Scan for the cell matching the given text and deliver its [x, y] coordinate at center. 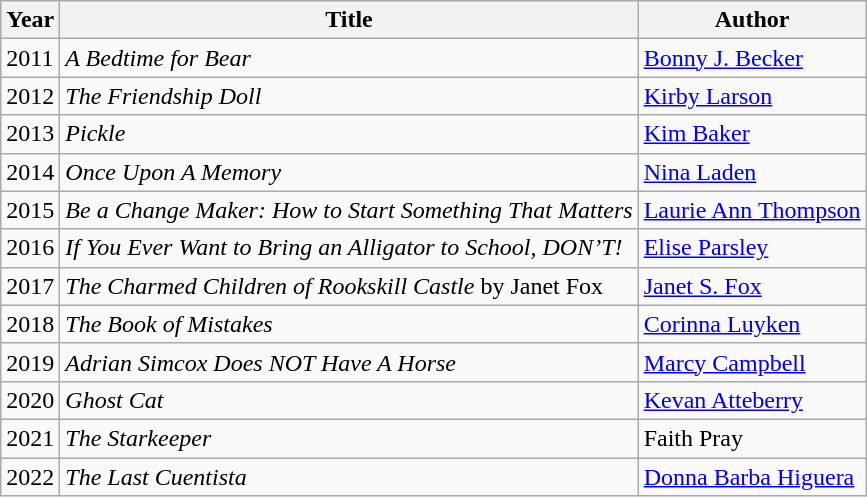
A Bedtime for Bear [349, 58]
The Book of Mistakes [349, 324]
The Friendship Doll [349, 96]
If You Ever Want to Bring an Alligator to School, DON’T! [349, 248]
Corinna Luyken [752, 324]
2015 [30, 210]
2020 [30, 400]
2018 [30, 324]
Kirby Larson [752, 96]
Adrian Simcox Does NOT Have A Horse [349, 362]
Faith Pray [752, 438]
2019 [30, 362]
Bonny J. Becker [752, 58]
The Last Cuentista [349, 477]
The Charmed Children of Rookskill Castle by Janet Fox [349, 286]
2014 [30, 172]
Elise Parsley [752, 248]
Year [30, 20]
Author [752, 20]
2017 [30, 286]
Donna Barba Higuera [752, 477]
Ghost Cat [349, 400]
Janet S. Fox [752, 286]
2016 [30, 248]
Title [349, 20]
The Starkeeper [349, 438]
Nina Laden [752, 172]
Laurie Ann Thompson [752, 210]
2013 [30, 134]
Pickle [349, 134]
Be a Change Maker: How to Start Something That Matters [349, 210]
2012 [30, 96]
Once Upon A Memory [349, 172]
2011 [30, 58]
Marcy Campbell [752, 362]
Kevan Atteberry [752, 400]
Kim Baker [752, 134]
2022 [30, 477]
2021 [30, 438]
